Extract the (X, Y) coordinate from the center of the cell holding the provided text.  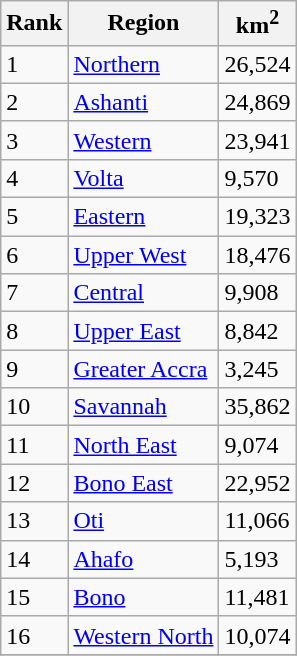
Eastern (144, 217)
10,074 (258, 635)
8 (34, 331)
5,193 (258, 559)
1 (34, 64)
11,066 (258, 521)
Greater Accra (144, 369)
Western North (144, 635)
15 (34, 597)
13 (34, 521)
3,245 (258, 369)
9,074 (258, 445)
3 (34, 140)
4 (34, 178)
5 (34, 217)
Western (144, 140)
Bono (144, 597)
35,862 (258, 407)
km2 (258, 24)
24,869 (258, 102)
Ashanti (144, 102)
Volta (144, 178)
6 (34, 255)
Northern (144, 64)
Central (144, 293)
14 (34, 559)
9,570 (258, 178)
19,323 (258, 217)
Upper West (144, 255)
Bono East (144, 483)
11 (34, 445)
Region (144, 24)
16 (34, 635)
Ahafo (144, 559)
Rank (34, 24)
Oti (144, 521)
23,941 (258, 140)
Savannah (144, 407)
7 (34, 293)
10 (34, 407)
18,476 (258, 255)
9 (34, 369)
Upper East (144, 331)
22,952 (258, 483)
9,908 (258, 293)
North East (144, 445)
12 (34, 483)
26,524 (258, 64)
2 (34, 102)
11,481 (258, 597)
8,842 (258, 331)
